Identify which cell holds the provided text, then report its (x, y) central coordinate. 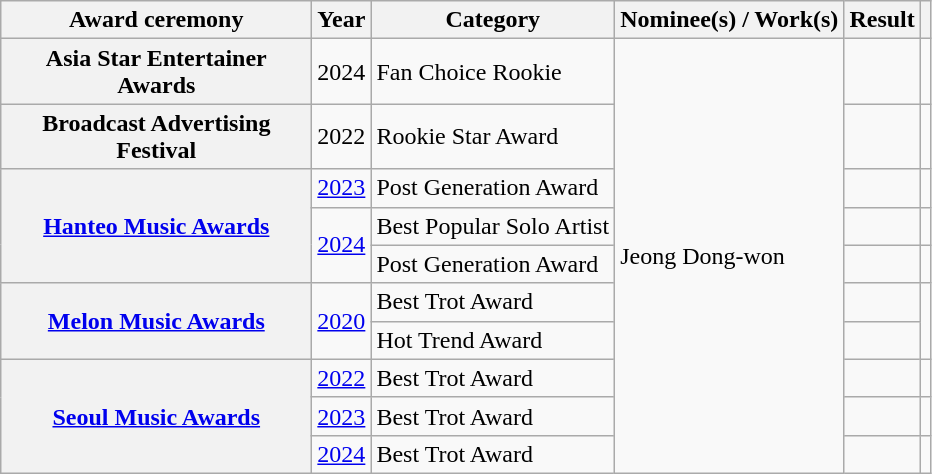
Hanteo Music Awards (156, 226)
Melon Music Awards (156, 321)
Award ceremony (156, 20)
Rookie Star Award (493, 136)
Year (342, 20)
Nominee(s) / Work(s) (730, 20)
Asia Star Entertainer Awards (156, 72)
Hot Trend Award (493, 340)
Jeong Dong-won (730, 256)
Category (493, 20)
Best Popular Solo Artist (493, 226)
Fan Choice Rookie (493, 72)
2020 (342, 321)
Broadcast Advertising Festival (156, 136)
Result (882, 20)
Seoul Music Awards (156, 416)
